Capture the cell that displays the provided text and extract its (x, y) central coordinate. 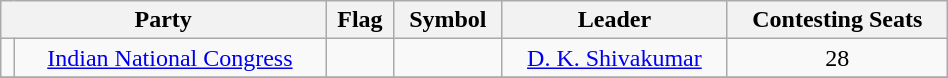
Party (164, 20)
Leader (615, 20)
Indian National Congress (170, 58)
D. K. Shivakumar (615, 58)
Symbol (448, 20)
Flag (360, 20)
Contesting Seats (837, 20)
28 (837, 58)
